Capture the cell that displays the provided text and extract its [x, y] central coordinate. 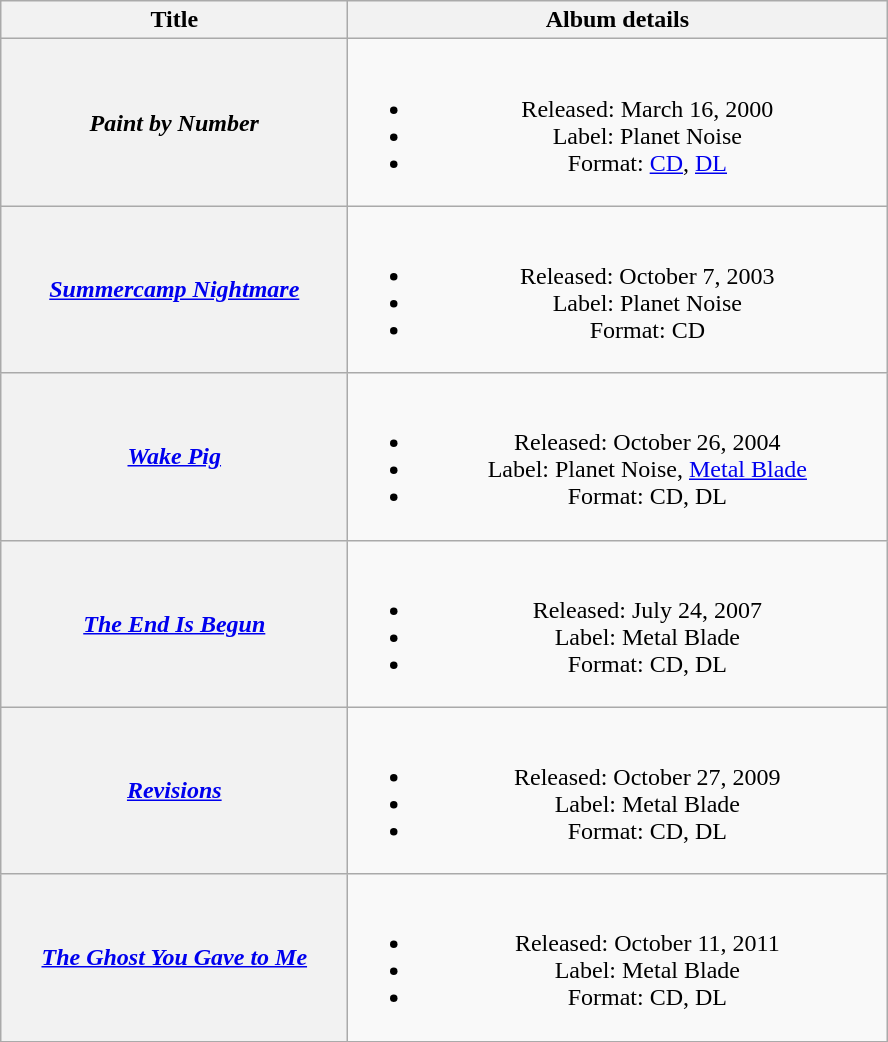
Released: July 24, 2007Label: Metal BladeFormat: CD, DL [618, 624]
Released: March 16, 2000Label: Planet NoiseFormat: CD, DL [618, 122]
Paint by Number [174, 122]
Released: October 27, 2009Label: Metal BladeFormat: CD, DL [618, 790]
The End Is Begun [174, 624]
Released: October 11, 2011Label: Metal BladeFormat: CD, DL [618, 958]
Released: October 26, 2004Label: Planet Noise, Metal Blade Format: CD, DL [618, 456]
Album details [618, 20]
Revisions [174, 790]
The Ghost You Gave to Me [174, 958]
Wake Pig [174, 456]
Summercamp Nightmare [174, 290]
Title [174, 20]
Released: October 7, 2003Label: Planet NoiseFormat: CD [618, 290]
